Extract the (x, y) coordinate from the center of the cell holding the provided text.  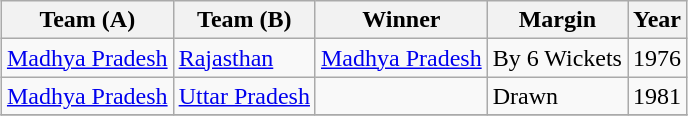
Rajasthan (244, 58)
Uttar Pradesh (244, 96)
1976 (658, 58)
Winner (401, 20)
Margin (557, 20)
1981 (658, 96)
Team (A) (87, 20)
By 6 Wickets (557, 58)
Year (658, 20)
Team (B) (244, 20)
Drawn (557, 96)
